Extract the (x, y) coordinate from the center of the cell holding the provided text.  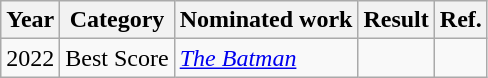
Ref. (460, 20)
Best Score (117, 58)
Nominated work (266, 20)
The Batman (266, 58)
Result (396, 20)
Year (30, 20)
Category (117, 20)
2022 (30, 58)
